For the text-containing cell, return its midpoint in [x, y] coordinate format. 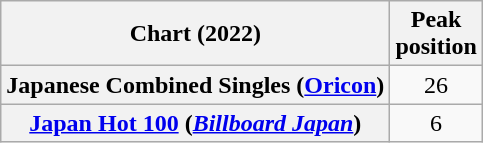
Japan Hot 100 (Billboard Japan) [196, 123]
Peakposition [436, 34]
6 [436, 123]
Chart (2022) [196, 34]
26 [436, 85]
Japanese Combined Singles (Oricon) [196, 85]
